Detect which cell encompasses the target text, then output its [X, Y] center coordinate. 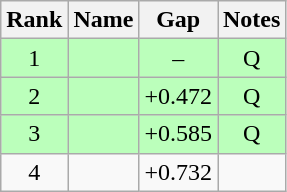
Notes [252, 20]
– [178, 58]
4 [34, 172]
+0.585 [178, 134]
Rank [34, 20]
Gap [178, 20]
+0.732 [178, 172]
+0.472 [178, 96]
2 [34, 96]
Name [104, 20]
1 [34, 58]
3 [34, 134]
